Return the (X, Y) coordinate for the center point of the cell that contains the specified text.  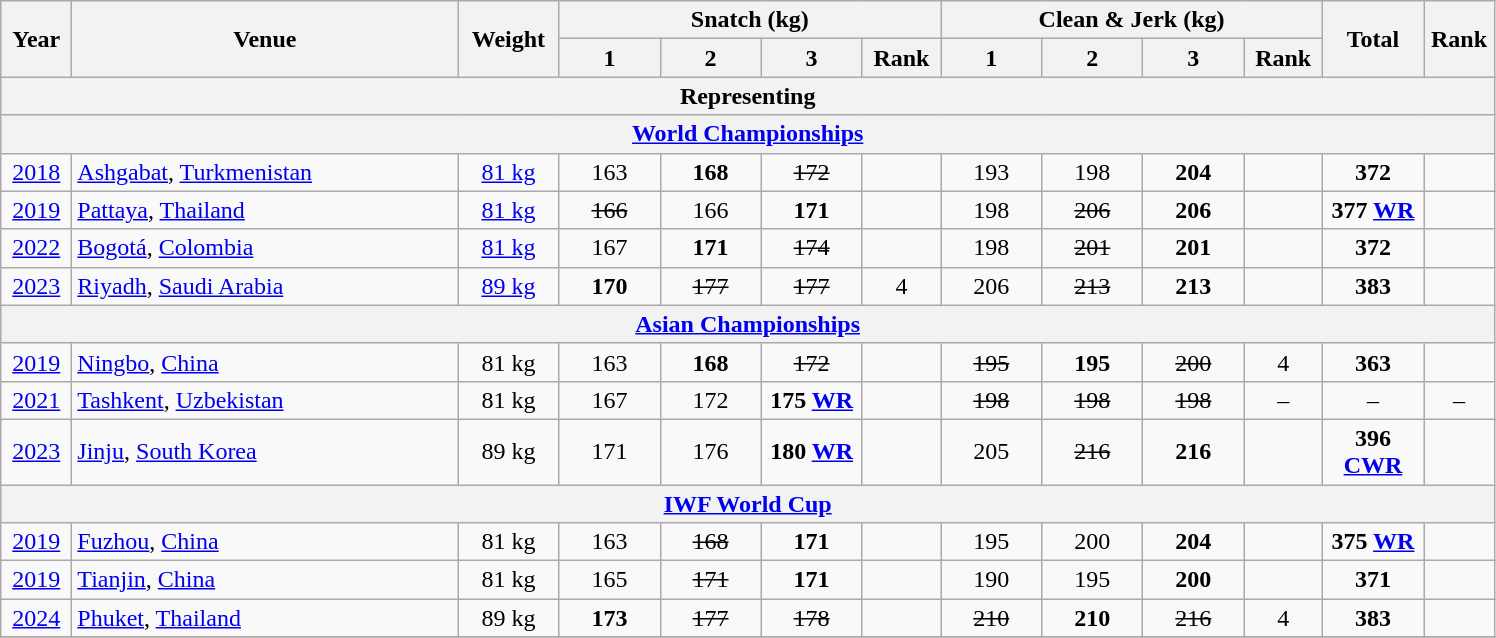
174 (812, 248)
Ningbo, China (265, 362)
Venue (265, 39)
193 (992, 172)
170 (610, 286)
371 (1372, 580)
2021 (36, 400)
178 (812, 618)
Asian Championships (748, 324)
396 CWR (1372, 452)
Weight (508, 39)
Fuzhou, China (265, 542)
173 (610, 618)
190 (992, 580)
Representing (748, 96)
176 (710, 452)
Riyadh, Saudi Arabia (265, 286)
Tashkent, Uzbekistan (265, 400)
205 (992, 452)
Jinju, South Korea (265, 452)
375 WR (1372, 542)
377 WR (1372, 210)
363 (1372, 362)
IWF World Cup (748, 503)
165 (610, 580)
2018 (36, 172)
175 WR (812, 400)
Clean & Jerk (kg) (1132, 20)
Year (36, 39)
Snatch (kg) (750, 20)
Ashgabat, Turkmenistan (265, 172)
Phuket, Thailand (265, 618)
2022 (36, 248)
Bogotá, Colombia (265, 248)
World Championships (748, 134)
Total (1372, 39)
2024 (36, 618)
180 WR (812, 452)
Pattaya, Thailand (265, 210)
Tianjin, China (265, 580)
